Extract the (X, Y) coordinate from the center of the cell holding the provided text.  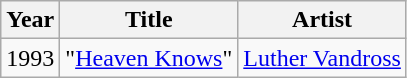
Luther Vandross (322, 58)
1993 (30, 58)
Artist (322, 20)
Title (149, 20)
Year (30, 20)
"Heaven Knows" (149, 58)
